Return (X, Y) of the center of cell containing provided text 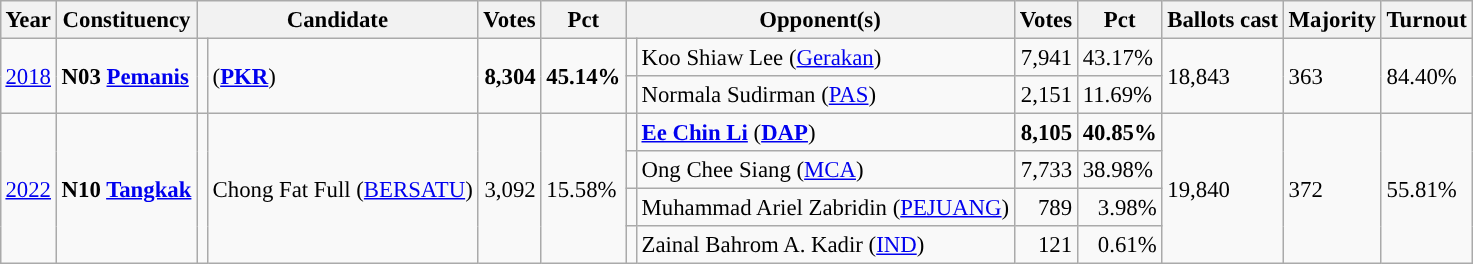
84.40% (1426, 76)
363 (1332, 76)
2,151 (1046, 95)
Ballots cast (1222, 20)
11.69% (1120, 95)
15.58% (584, 189)
2018 (28, 76)
Koo Shiaw Lee (Gerakan) (825, 57)
Turnout (1426, 20)
8,304 (510, 76)
8,105 (1046, 133)
N10 Tangkak (126, 189)
372 (1332, 189)
2022 (28, 189)
Majority (1332, 20)
Normala Sudirman (PAS) (825, 95)
Ong Chee Siang (MCA) (825, 170)
Zainal Bahrom A. Kadir (IND) (825, 245)
3.98% (1120, 208)
18,843 (1222, 76)
Opponent(s) (820, 20)
19,840 (1222, 189)
Muhammad Ariel Zabridin (PEJUANG) (825, 208)
43.17% (1120, 57)
Year (28, 20)
0.61% (1120, 245)
N03 Pemanis (126, 76)
Candidate (338, 20)
7,733 (1046, 170)
Constituency (126, 20)
Chong Fat Full (BERSATU) (342, 189)
7,941 (1046, 57)
55.81% (1426, 189)
789 (1046, 208)
38.98% (1120, 170)
3,092 (510, 189)
121 (1046, 245)
40.85% (1120, 133)
45.14% (584, 76)
(PKR) (342, 76)
Ee Chin Li (DAP) (825, 133)
